For the text-containing cell, return its midpoint in [x, y] coordinate format. 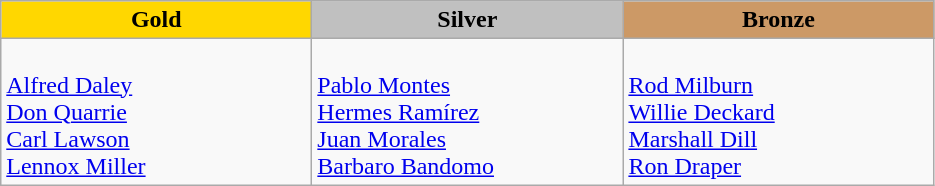
Pablo MontesHermes RamírezJuan MoralesBarbaro Bandomo [468, 112]
Bronze [778, 20]
Alfred DaleyDon QuarrieCarl LawsonLennox Miller [156, 112]
Gold [156, 20]
Rod MilburnWillie DeckardMarshall DillRon Draper [778, 112]
Silver [468, 20]
